For the text-containing cell, return its midpoint in (x, y) coordinate format. 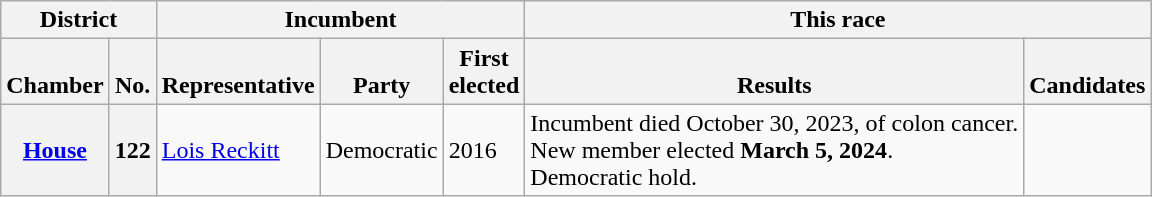
Candidates (1088, 72)
This race (838, 20)
Democratic (382, 150)
Representative (238, 72)
District (78, 20)
Party (382, 72)
Incumbent (340, 20)
No. (132, 72)
House (55, 150)
2016 (484, 150)
Results (774, 72)
Chamber (55, 72)
Lois Reckitt (238, 150)
Incumbent died October 30, 2023, of colon cancer.New member elected March 5, 2024. Democratic hold. (774, 150)
Firstelected (484, 72)
122 (132, 150)
